Pinpoint the cell where the given text exists, returning its (x, y) midpoint coordinate. 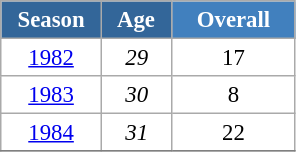
22 (234, 133)
Age (136, 20)
31 (136, 133)
Overall (234, 20)
29 (136, 58)
Season (52, 20)
30 (136, 95)
1984 (52, 133)
1982 (52, 58)
8 (234, 95)
17 (234, 58)
1983 (52, 95)
